From the cell containing the given text, extract its center point as (X, Y) coordinate. 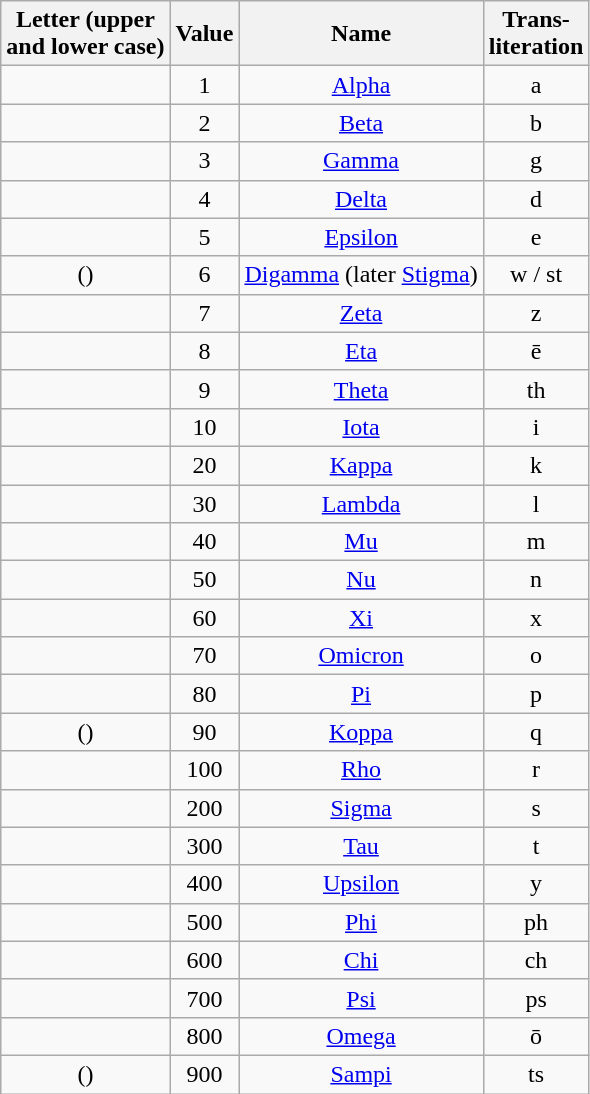
200 (204, 808)
Zeta (361, 313)
Koppa (361, 732)
g (536, 161)
Beta (361, 123)
Tau (361, 846)
6 (204, 275)
Iota (361, 427)
Eta (361, 351)
Omicron (361, 656)
Xi (361, 618)
w / st (536, 275)
40 (204, 542)
4 (204, 199)
7 (204, 313)
ē (536, 351)
Digamma (later Stigma) (361, 275)
Pi (361, 694)
8 (204, 351)
100 (204, 770)
30 (204, 503)
t (536, 846)
k (536, 465)
Upsilon (361, 884)
q (536, 732)
ps (536, 998)
n (536, 580)
s (536, 808)
Mu (361, 542)
r (536, 770)
Trans- literation (536, 34)
400 (204, 884)
700 (204, 998)
800 (204, 1036)
3 (204, 161)
p (536, 694)
b (536, 123)
d (536, 199)
m (536, 542)
Delta (361, 199)
Name (361, 34)
Sigma (361, 808)
ts (536, 1074)
Chi (361, 960)
y (536, 884)
l (536, 503)
Phi (361, 922)
300 (204, 846)
Omega (361, 1036)
80 (204, 694)
2 (204, 123)
o (536, 656)
ch (536, 960)
9 (204, 389)
20 (204, 465)
i (536, 427)
e (536, 237)
500 (204, 922)
ō (536, 1036)
Kappa (361, 465)
Rho (361, 770)
50 (204, 580)
Alpha (361, 85)
ph (536, 922)
a (536, 85)
5 (204, 237)
Gamma (361, 161)
Psi (361, 998)
900 (204, 1074)
z (536, 313)
70 (204, 656)
Letter (upper and lower case) (86, 34)
Lambda (361, 503)
th (536, 389)
Theta (361, 389)
Nu (361, 580)
Sampi (361, 1074)
Epsilon (361, 237)
Value (204, 34)
10 (204, 427)
x (536, 618)
90 (204, 732)
60 (204, 618)
600 (204, 960)
1 (204, 85)
